Search for the cell housing the specified text and yield its (X, Y) center coordinate. 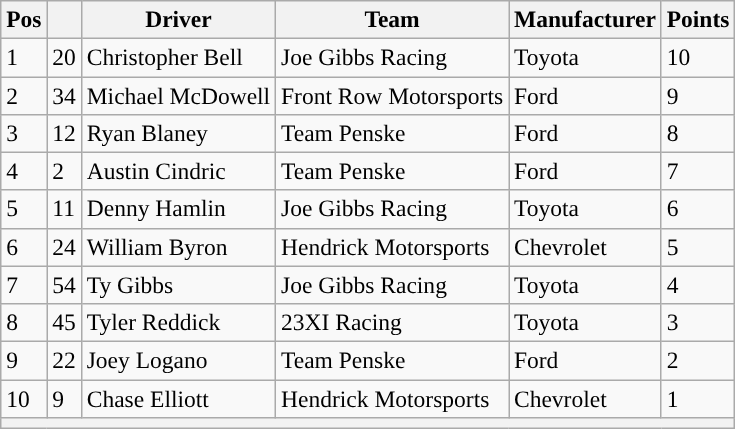
12 (64, 133)
William Byron (178, 247)
24 (64, 247)
22 (64, 360)
Team (392, 19)
Driver (178, 19)
Chase Elliott (178, 398)
Joey Logano (178, 360)
Front Row Motorsports (392, 95)
Tyler Reddick (178, 322)
Manufacturer (586, 19)
Points (698, 19)
Christopher Bell (178, 57)
11 (64, 209)
Denny Hamlin (178, 209)
Pos (24, 19)
54 (64, 285)
45 (64, 322)
Michael McDowell (178, 95)
Ty Gibbs (178, 285)
Ryan Blaney (178, 133)
34 (64, 95)
20 (64, 57)
23XI Racing (392, 322)
Austin Cindric (178, 171)
